Return (x, y) of the center of cell containing provided text 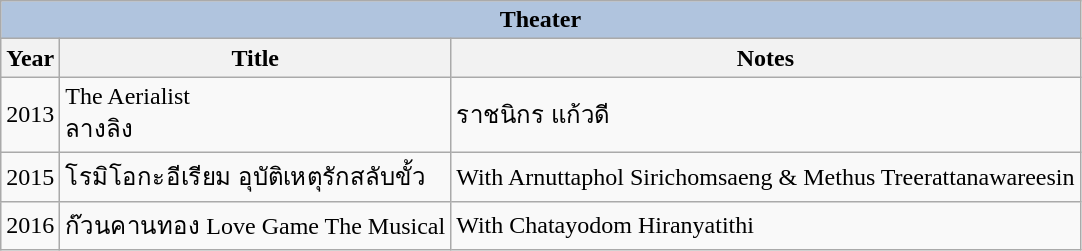
ก๊วนคานทอง Love Game The Musical (256, 226)
With Chatayodom Hiranyatithi (766, 226)
Title (256, 58)
โรมิโอกะอีเรียม อุบัติเหตุรักสลับขั้ว (256, 176)
With Arnuttaphol Sirichomsaeng & Methus Treerattanawareesin (766, 176)
2015 (30, 176)
2016 (30, 226)
Year (30, 58)
Notes (766, 58)
ราชนิกร แก้วดี (766, 115)
The Aerialistลางลิง (256, 115)
2013 (30, 115)
Theater (540, 20)
